Identify which cell holds the provided text, then report its (x, y) central coordinate. 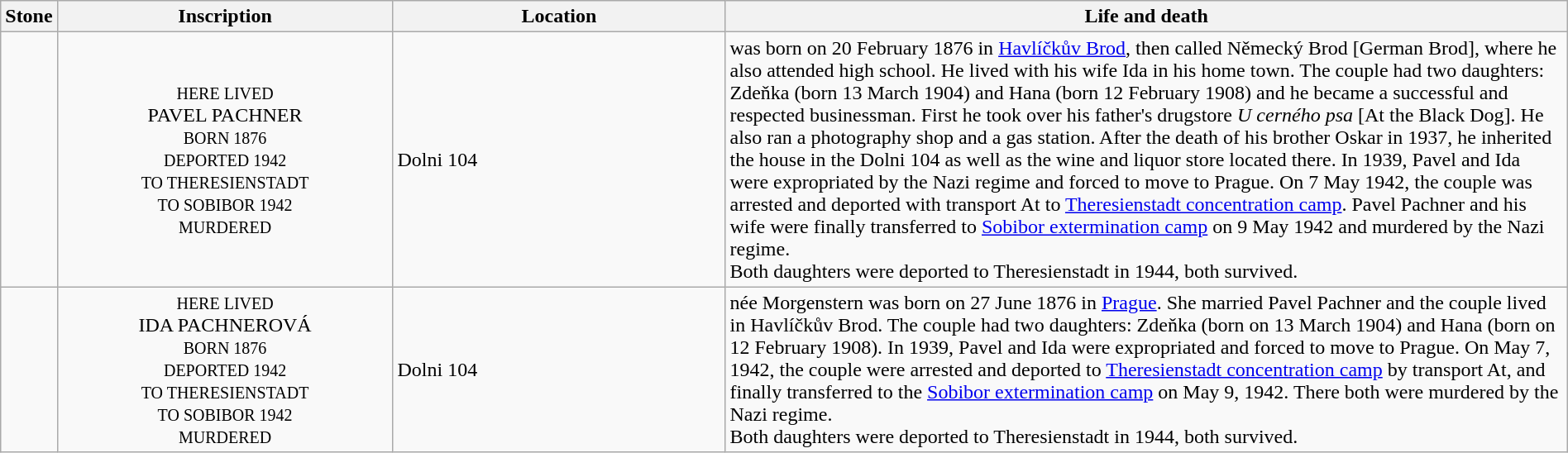
HERE LIVEDIDA PACHNEROVÁBORN 1876DEPORTED 1942TO THERESIENSTADTTO SOBIBOR 1942MURDERED (225, 370)
Stone (29, 17)
Inscription (225, 17)
Location (559, 17)
Life and death (1146, 17)
HERE LIVEDPAVEL PACHNERBORN 1876DEPORTED 1942TO THERESIENSTADTTO SOBIBOR 1942MURDERED (225, 160)
